Find where the given text appears and provide that cell's center as [X, Y] coordinate. 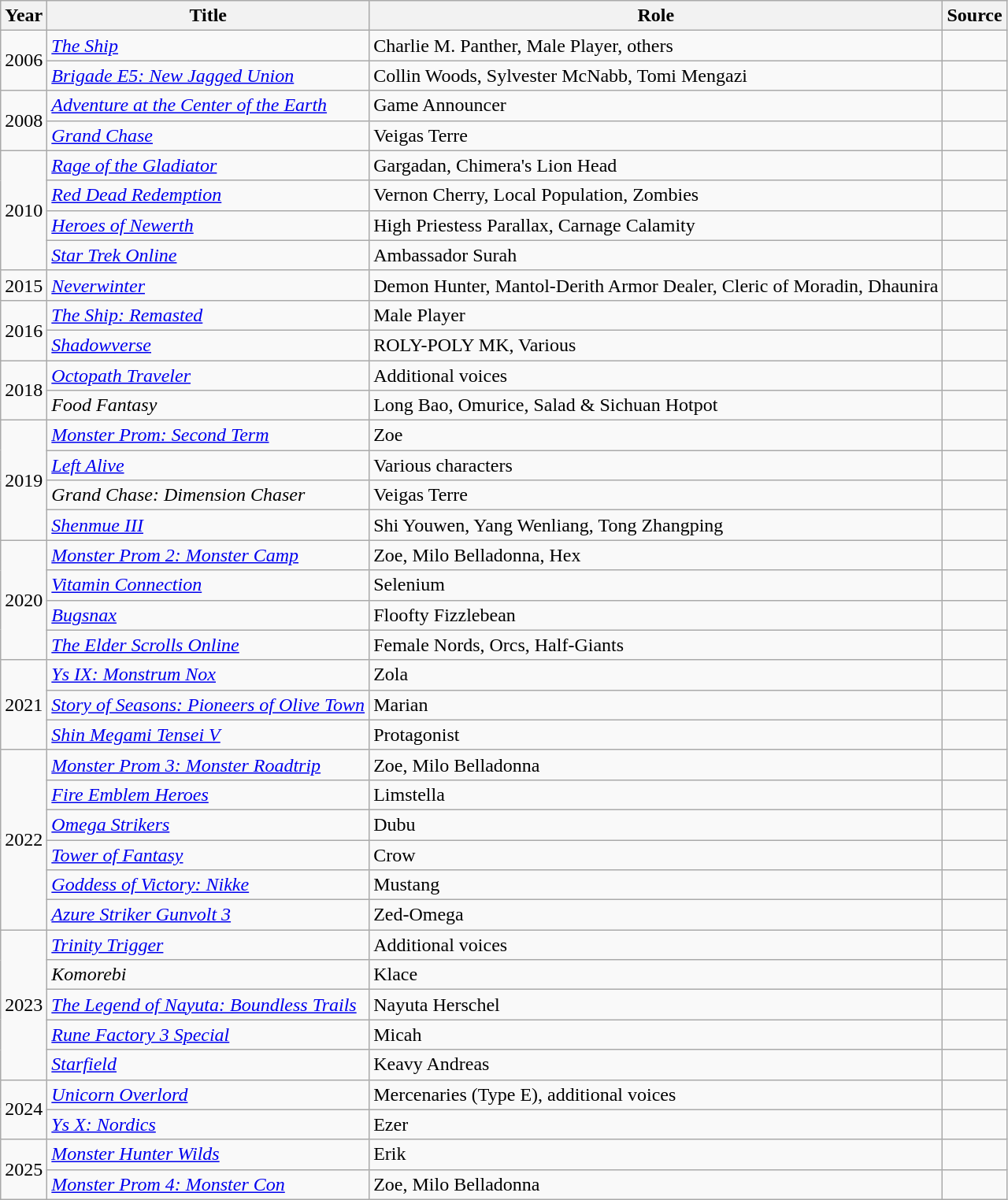
Title [208, 16]
Keavy Andreas [656, 1065]
Shadowverse [208, 345]
Zed-Omega [656, 915]
Limstella [656, 794]
Various characters [656, 465]
Shenmue III [208, 525]
Crow [656, 854]
2024 [24, 1109]
Male Player [656, 315]
Octopath Traveler [208, 376]
Role [656, 16]
Monster Prom 4: Monster Con [208, 1184]
Game Announcer [656, 106]
2010 [24, 210]
Rage of the Gladiator [208, 165]
2022 [24, 839]
Vernon Cherry, Local Population, Zombies [656, 195]
Food Fantasy [208, 406]
Rune Factory 3 Special [208, 1035]
2008 [24, 120]
Omega Strikers [208, 824]
Heroes of Newerth [208, 225]
Tower of Fantasy [208, 854]
Female Nords, Orcs, Half-Giants [656, 645]
Zoe [656, 435]
Bugsnax [208, 615]
Floofty Fizzlebean [656, 615]
2015 [24, 285]
Zola [656, 675]
Klace [656, 975]
Mustang [656, 885]
Fire Emblem Heroes [208, 794]
The Legend of Nayuta: Boundless Trails [208, 1005]
2023 [24, 1005]
Gargadan, Chimera's Lion Head [656, 165]
High Priestess Parallax, Carnage Calamity [656, 225]
ROLY-POLY MK, Various [656, 345]
Selenium [656, 585]
Dubu [656, 824]
Source [975, 16]
Ambassador Surah [656, 255]
Azure Striker Gunvolt 3 [208, 915]
Story of Seasons: Pioneers of Olive Town [208, 705]
The Ship: Remasted [208, 315]
Adventure at the Center of the Earth [208, 106]
2018 [24, 391]
2016 [24, 330]
Monster Prom: Second Term [208, 435]
2019 [24, 480]
Marian [656, 705]
Ys IX: Monstrum Nox [208, 675]
Starfield [208, 1065]
Komorebi [208, 975]
Monster Hunter Wilds [208, 1154]
2021 [24, 705]
Grand Chase [208, 135]
Vitamin Connection [208, 585]
The Elder Scrolls Online [208, 645]
Micah [656, 1035]
Ezer [656, 1124]
2025 [24, 1169]
Grand Chase: Dimension Chaser [208, 495]
Nayuta Herschel [656, 1005]
Collin Woods, Sylvester McNabb, Tomi Mengazi [656, 76]
Demon Hunter, Mantol-Derith Armor Dealer, Cleric of Moradin, Dhaunira [656, 285]
2020 [24, 600]
Erik [656, 1154]
Brigade E5: New Jagged Union [208, 76]
Red Dead Redemption [208, 195]
Neverwinter [208, 285]
Zoe, Milo Belladonna, Hex [656, 555]
The Ship [208, 46]
Shi Youwen, Yang Wenliang, Tong Zhangping [656, 525]
Trinity Trigger [208, 945]
Mercenaries (Type E), additional voices [656, 1094]
Star Trek Online [208, 255]
Monster Prom 2: Monster Camp [208, 555]
Year [24, 16]
Unicorn Overlord [208, 1094]
Protagonist [656, 735]
Goddess of Victory: Nikke [208, 885]
Charlie M. Panther, Male Player, others [656, 46]
2006 [24, 61]
Left Alive [208, 465]
Ys X: Nordics [208, 1124]
Shin Megami Tensei V [208, 735]
Monster Prom 3: Monster Roadtrip [208, 765]
Long Bao, Omurice, Salad & Sichuan Hotpot [656, 406]
